Return the [x, y] coordinate for the center point of the cell that contains the specified text.  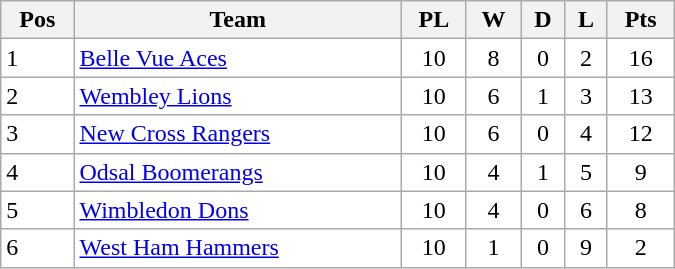
PL [434, 20]
16 [640, 58]
Pts [640, 20]
L [586, 20]
Team [238, 20]
Belle Vue Aces [238, 58]
West Ham Hammers [238, 248]
13 [640, 96]
Odsal Boomerangs [238, 172]
D [543, 20]
New Cross Rangers [238, 134]
Wimbledon Dons [238, 210]
Wembley Lions [238, 96]
W [494, 20]
Pos [38, 20]
12 [640, 134]
